Find where the given text appears and provide that cell's center as [x, y] coordinate. 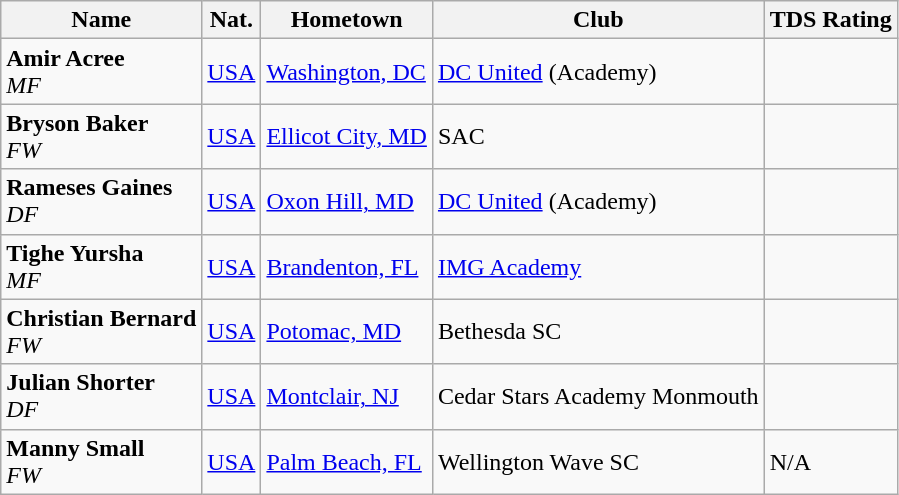
Manny SmallFW [102, 462]
Bethesda SC [598, 332]
Amir AcreeMF [102, 72]
Nat. [232, 20]
Christian BernardFW [102, 332]
TDS Rating [830, 20]
Ellicot City, MD [347, 136]
Julian ShorterDF [102, 396]
Washington, DC [347, 72]
Club [598, 20]
Rameses GainesDF [102, 202]
Oxon Hill, MD [347, 202]
Tighe YurshaMF [102, 266]
IMG Academy [598, 266]
Wellington Wave SC [598, 462]
N/A [830, 462]
Potomac, MD [347, 332]
Montclair, NJ [347, 396]
Hometown [347, 20]
Bryson BakerFW [102, 136]
Name [102, 20]
Brandenton, FL [347, 266]
SAC [598, 136]
Palm Beach, FL [347, 462]
Cedar Stars Academy Monmouth [598, 396]
